Extract the [X, Y] coordinate from the center of the cell holding the provided text.  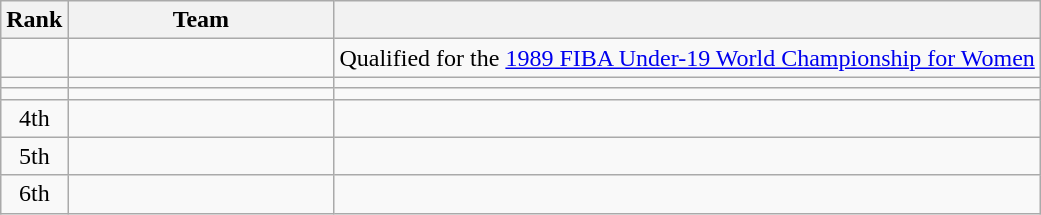
Qualified for the 1989 FIBA Under-19 World Championship for Women [687, 58]
5th [34, 156]
Team [201, 20]
6th [34, 194]
4th [34, 118]
Rank [34, 20]
